Extract the [x, y] coordinate from the center of the cell holding the provided text.  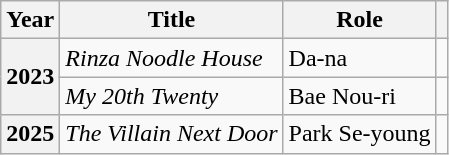
Title [172, 20]
Rinza Noodle House [172, 58]
Role [360, 20]
Da-na [360, 58]
2025 [30, 134]
Park Se-young [360, 134]
My 20th Twenty [172, 96]
2023 [30, 77]
Year [30, 20]
Bae Nou-ri [360, 96]
The Villain Next Door [172, 134]
